Extract the [X, Y] coordinate from the center of the cell holding the provided text.  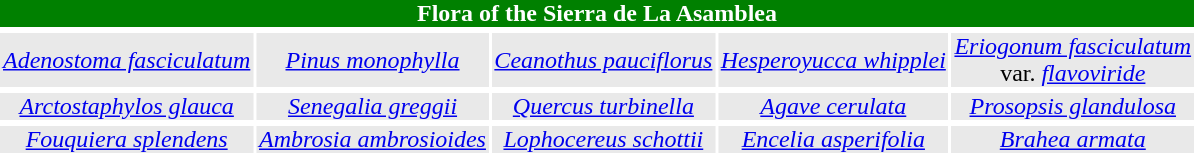
Brahea armata [1073, 140]
Arctostaphylos glauca [126, 106]
Hesperoyucca whipplei [834, 60]
Ceanothus pauciflorus [604, 60]
Agave cerulata [834, 106]
Quercus turbinella [604, 106]
Ambrosia ambrosioides [372, 140]
Pinus monophylla [372, 60]
Prosopsis glandulosa [1073, 106]
Eriogonum fasciculatumvar. flavoviride [1073, 60]
Fouquiera splendens [126, 140]
Senegalia greggii [372, 106]
Adenostoma fasciculatum [126, 60]
Lophocereus schottii [604, 140]
Encelia asperifolia [834, 140]
Flora of the Sierra de La Asamblea [597, 14]
